Find where the given text appears and provide that cell's center as [X, Y] coordinate. 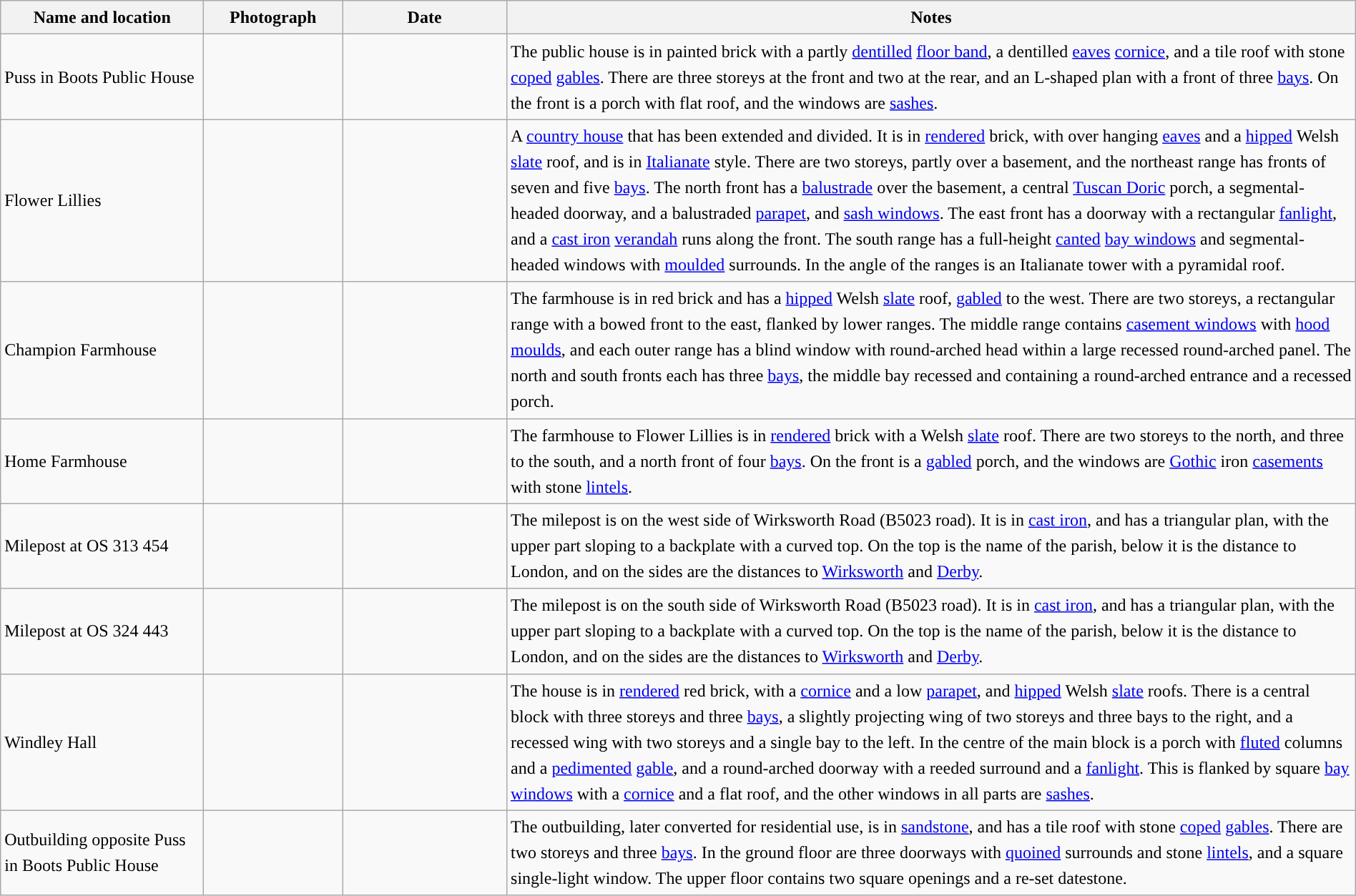
Milepost at OS 313 454 [102, 546]
Windley Hall [102, 742]
Photograph [273, 17]
Date [425, 17]
Milepost at OS 324 443 [102, 631]
Name and location [102, 17]
Flower Lillies [102, 200]
Champion Farmhouse [102, 350]
Home Farmhouse [102, 461]
Notes [931, 17]
Outbuilding opposite Puss in Boots Public House [102, 852]
Puss in Boots Public House [102, 77]
